Detect which cell encompasses the target text, then output its (X, Y) center coordinate. 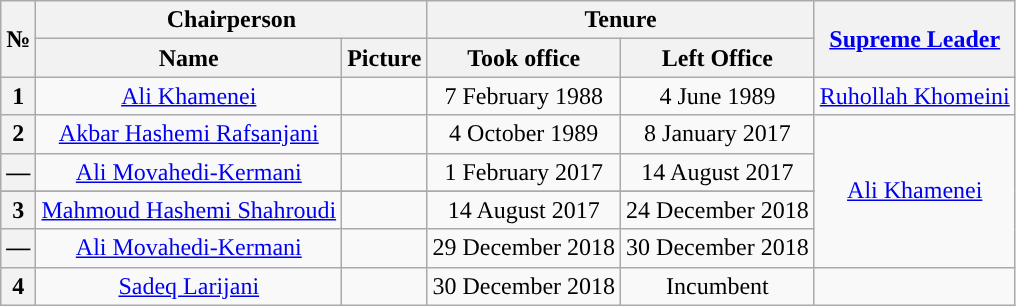
Supreme Leader (914, 39)
1 February 2017 (524, 172)
2 (18, 134)
Name (189, 58)
3 (18, 210)
7 February 1988 (524, 96)
№ (18, 39)
4 June 1989 (718, 96)
Incumbent (718, 286)
24 December 2018 (718, 210)
Tenure (620, 20)
4 (18, 286)
Mahmoud Hashemi Shahroudi (189, 210)
8 January 2017 (718, 134)
Ruhollah Khomeini (914, 96)
Chairperson (232, 20)
Left Office (718, 58)
Sadeq Larijani (189, 286)
29 December 2018 (524, 248)
Took office (524, 58)
4 October 1989 (524, 134)
Picture (384, 58)
1 (18, 96)
Akbar Hashemi Rafsanjani (189, 134)
